Provide the (x, y) coordinate of the cell's center where the given text is located.  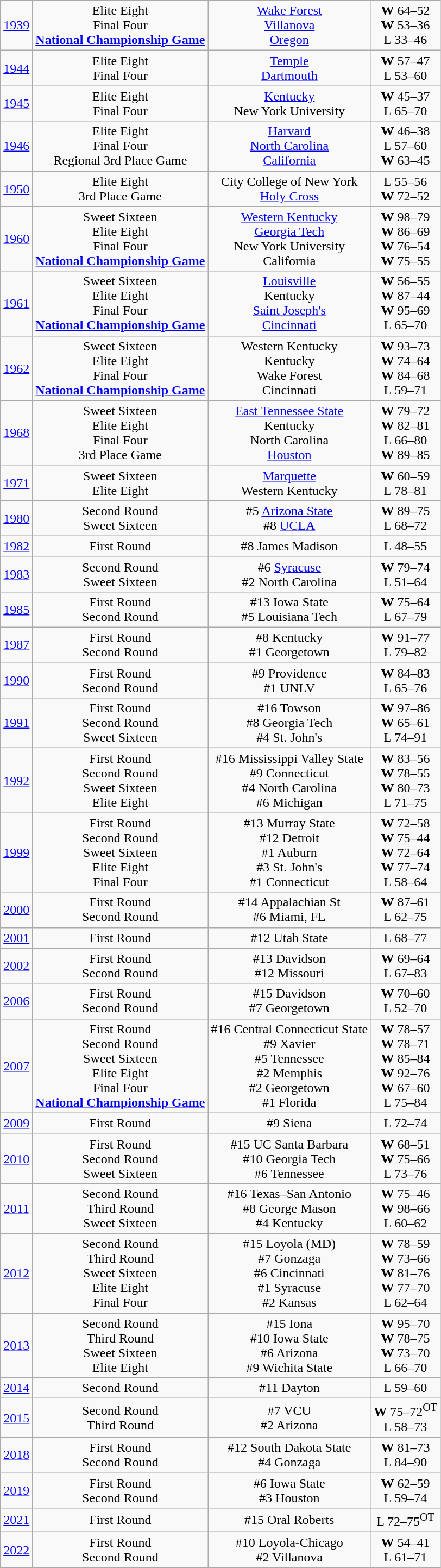
W 45–37L 65–70 (406, 103)
2018 (16, 1455)
W 79–74L 51–64 (406, 574)
W 93–73W 74–64W 84–68L 59–71 (406, 368)
1999 (16, 852)
2022 (16, 1550)
#13 Davidson#12 Missouri (289, 966)
W 54–41 L 61–71 (406, 1550)
W 87–61L 62–75 (406, 910)
East Tennessee StateKentuckyNorth CarolinaHouston (289, 432)
Second RoundThird RoundSweet SixteenElite Eight (121, 1345)
2012 (16, 1273)
#8 Kentucky#1 Georgetown (289, 645)
Western KentuckyKentuckyWake ForestCincinnati (289, 368)
Western KentuckyGeorgia TechNew York UniversityCalifornia (289, 239)
1945 (16, 103)
First RoundSecond RoundSweet SixteenElite Eight (121, 780)
#13 Murray State#12 Detroit#1 Auburn#3 St. John's#1 Connecticut (289, 852)
2009 (16, 1123)
Elite Eight3rd Place Game (121, 189)
W 75–64L 67–79 (406, 610)
L 68–77 (406, 938)
#8 James Madison (289, 546)
Sweet SixteenElite EightFinal Four3rd Place Game (121, 432)
2010 (16, 1158)
Elite EightFinal FourRegional 3rd Place Game (121, 146)
2021 (16, 1520)
W 72–58W 75–44W 72–64W 77–74L 58–64 (406, 852)
2002 (16, 966)
#16 Mississippi Valley State#9 Connecticut#4 North Carolina#6 Michigan (289, 780)
First RoundSecond RoundSweet SixteenElite EightFinal FourNational Championship Game (121, 1066)
1939 (16, 26)
LouisvilleKentuckySaint Joseph'sCincinnati (289, 303)
1962 (16, 368)
2006 (16, 1001)
W 98–79W 86–69W 76–54W 75–55 (406, 239)
2014 (16, 1388)
L 48–55 (406, 546)
W 78–57W 78–71W 85–84W 92–76W 67–60L 75–84 (406, 1066)
#13 Iowa State#5 Louisiana Tech (289, 610)
1968 (16, 432)
#10 Loyola-Chicago#2 Villanova (289, 1550)
#15 Oral Roberts (289, 1520)
W 75–72OT L 58–73 (406, 1418)
#12 South Dakota State#4 Gonzaga (289, 1455)
W 84–83L 65–76 (406, 680)
W 78–59W 73–66W 81–76W 77–70L 62–64 (406, 1273)
#16 Texas–San Antonio#8 George Mason#4 Kentucky (289, 1208)
TempleDartmouth (289, 68)
Second RoundThird RoundSweet SixteenElite EightFinal Four (121, 1273)
#14 Appalachian St#6 Miami, FL (289, 910)
W 46–38L 57–60W 63–45 (406, 146)
Second RoundThird Round (121, 1418)
W 69–64L 67–83 (406, 966)
#15 Loyola (MD)#7 Gonzaga#6 Cincinnati#1 Syracuse#2 Kansas (289, 1273)
#16 Central Connecticut State#9 Xavier#5 Tennessee#2 Memphis#2 Georgetown#1 Florida (289, 1066)
1982 (16, 546)
MarquetteWestern Kentucky (289, 482)
#9 Siena (289, 1123)
1960 (16, 239)
#15 Davidson#7 Georgetown (289, 1001)
Elite EightFinal FourNational Championship Game (121, 26)
W 75–46W 98–66L 60–62 (406, 1208)
1983 (16, 574)
1950 (16, 189)
1990 (16, 680)
W 83–56W 78–55W 80–73L 71–75 (406, 780)
#11 Dayton (289, 1388)
W 89–75L 68–72 (406, 518)
#16 Towson#8 Georgia Tech#4 St. John's (289, 723)
Wake ForestVillanovaOregon (289, 26)
W 60–59L 78–81 (406, 482)
2015 (16, 1418)
W 81–73 L 84–90 (406, 1455)
City College of New YorkHoly Cross (289, 189)
W 62–59 L 59–74 (406, 1490)
1991 (16, 723)
#6 Iowa State#3 Houston (289, 1490)
#7 VCU#2 Arizona (289, 1418)
W 68–51W 75–66L 73–76 (406, 1158)
#6 Syracuse#2 North Carolina (289, 574)
W 56–55W 87–44W 95–69L 65–70 (406, 303)
Second Round (121, 1388)
L 55–56W 72–52 (406, 189)
1971 (16, 482)
2011 (16, 1208)
W 79–72W 82–81L 66–80W 89–85 (406, 432)
W 91–77L 79–82 (406, 645)
L 72–75OT (406, 1520)
1987 (16, 645)
L 72–74 (406, 1123)
#9 Providence#1 UNLV (289, 680)
1944 (16, 68)
#15 Iona#10 Iowa State#6 Arizona#9 Wichita State (289, 1345)
1961 (16, 303)
1946 (16, 146)
1980 (16, 518)
L 59–60 (406, 1388)
#12 Utah State (289, 938)
W 95–70W 78–75W 73–70L 66–70 (406, 1345)
HarvardNorth CarolinaCalifornia (289, 146)
#5 Arizona State#8 UCLA (289, 518)
W 70–60L 52–70 (406, 1001)
W 64–52W 53–36L 33–46 (406, 26)
1992 (16, 780)
2001 (16, 938)
W 97–86W 65–61L 74–91 (406, 723)
2007 (16, 1066)
2019 (16, 1490)
KentuckyNew York University (289, 103)
#15 UC Santa Barbara#10 Georgia Tech#6 Tennessee (289, 1158)
First RoundSecond RoundSweet SixteenElite EightFinal Four (121, 852)
Second RoundThird RoundSweet Sixteen (121, 1208)
1985 (16, 610)
W 57–47L 53–60 (406, 68)
2013 (16, 1345)
2000 (16, 910)
Sweet SixteenElite Eight (121, 482)
